Scan for the cell matching the given text and deliver its (X, Y) coordinate at center. 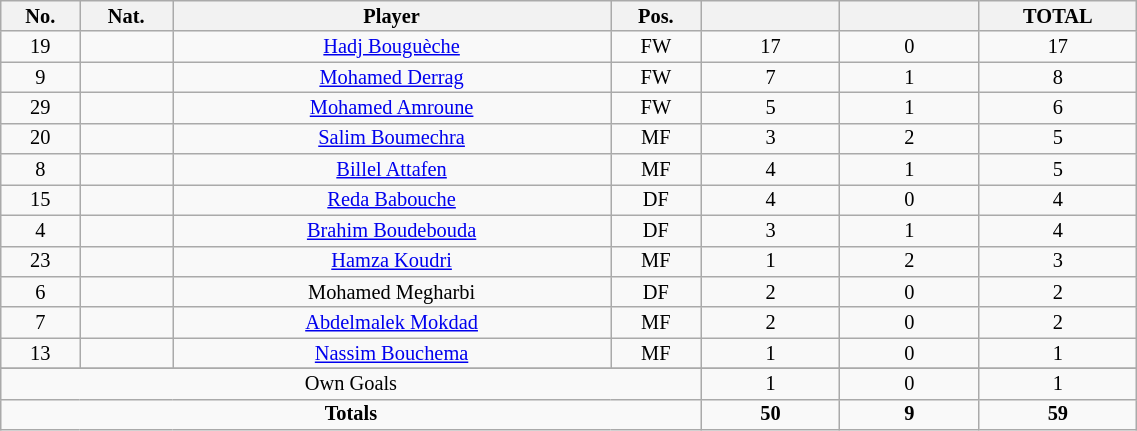
TOTAL (1058, 16)
Own Goals (351, 384)
Abdelmalek Mokdad (392, 322)
Nat. (126, 16)
15 (40, 200)
Reda Babouche (392, 200)
Hadj Bouguèche (392, 46)
13 (40, 354)
Billel Attafen (392, 170)
Salim Boumechra (392, 138)
Totals (351, 414)
Nassim Bouchema (392, 354)
Mohamed Amroune (392, 108)
Mohamed Derrag (392, 78)
59 (1058, 414)
20 (40, 138)
Hamza Koudri (392, 262)
Mohamed Megharbi (392, 292)
Pos. (656, 16)
29 (40, 108)
19 (40, 46)
23 (40, 262)
No. (40, 16)
50 (770, 414)
Brahim Boudebouda (392, 230)
Player (392, 16)
